From the cell containing the given text, extract its center point as [X, Y] coordinate. 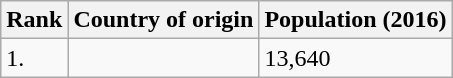
1. [34, 58]
Country of origin [164, 20]
Population (2016) [356, 20]
Rank [34, 20]
13,640 [356, 58]
